Identify which cell holds the provided text, then report its [X, Y] central coordinate. 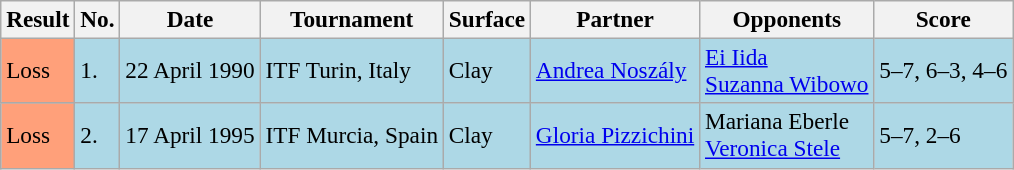
Score [944, 19]
1. [98, 70]
Partner [614, 19]
Gloria Pizzichini [614, 136]
No. [98, 19]
Mariana Eberle Veronica Stele [787, 136]
Andrea Noszály [614, 70]
Surface [486, 19]
2. [98, 136]
5–7, 6–3, 4–6 [944, 70]
ITF Turin, Italy [352, 70]
5–7, 2–6 [944, 136]
22 April 1990 [190, 70]
Result [38, 19]
Opponents [787, 19]
ITF Murcia, Spain [352, 136]
17 April 1995 [190, 136]
Date [190, 19]
Ei Iida Suzanna Wibowo [787, 70]
Tournament [352, 19]
